Output the [x, y] coordinate of the center of the cell containing the given text.  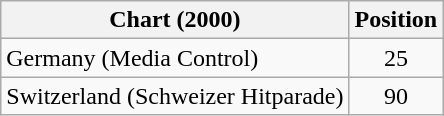
90 [396, 96]
Germany (Media Control) [175, 58]
Chart (2000) [175, 20]
25 [396, 58]
Switzerland (Schweizer Hitparade) [175, 96]
Position [396, 20]
